Provide the (x, y) coordinate of the cell's center where the given text is located.  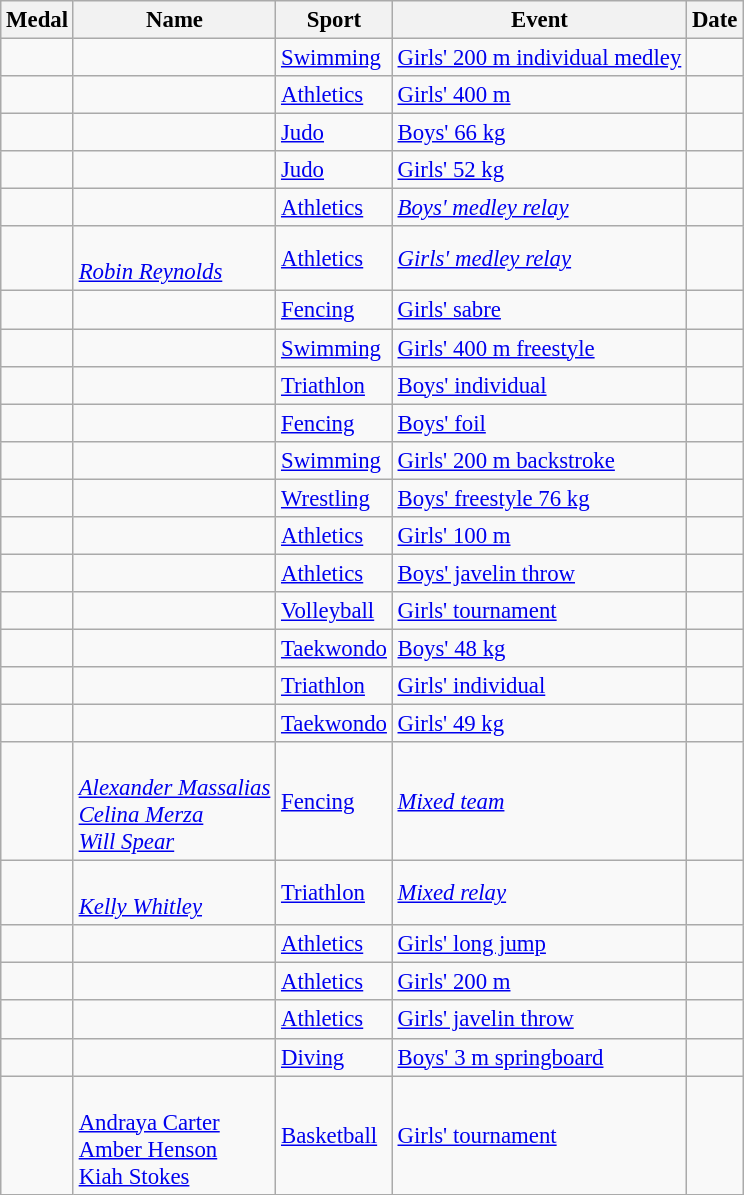
Boys' freestyle 76 kg (539, 498)
Girls' 49 kg (539, 724)
Boys' medley relay (539, 208)
Girls' medley relay (539, 258)
Diving (334, 1057)
Name (174, 20)
Boys' 3 m springboard (539, 1057)
Boys' 66 kg (539, 133)
Event (539, 20)
Date (715, 20)
Girls' sabre (539, 310)
Basketball (334, 1136)
Alexander MassaliasCelina MerzaWill Spear (174, 802)
Mixed relay (539, 894)
Girls' 52 kg (539, 170)
Volleyball (334, 611)
Girls' individual (539, 686)
Girls' 200 m (539, 982)
Girls' 200 m backstroke (539, 460)
Girls' 400 m freestyle (539, 348)
Boys' foil (539, 423)
Girls' 200 m individual medley (539, 58)
Robin Reynolds (174, 258)
Girls' 100 m (539, 536)
Medal (38, 20)
Wrestling (334, 498)
Boys' individual (539, 385)
Girls' long jump (539, 944)
Sport (334, 20)
Mixed team (539, 802)
Boys' 48 kg (539, 648)
Andraya CarterAmber HensonKiah Stokes (174, 1136)
Girls' javelin throw (539, 1020)
Boys' javelin throw (539, 573)
Girls' 400 m (539, 95)
Kelly Whitley (174, 894)
